Output the (x, y) coordinate of the center of the cell containing the given text.  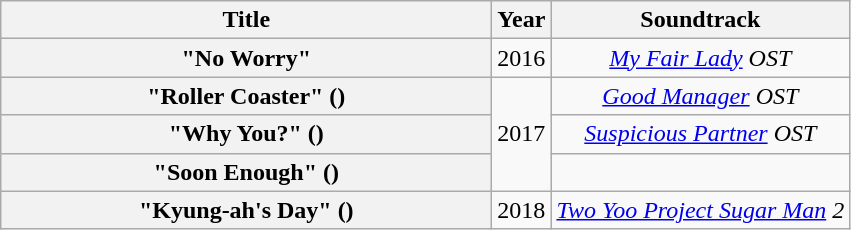
2016 (522, 58)
My Fair Lady OST (700, 58)
Good Manager OST (700, 96)
2018 (522, 210)
Year (522, 20)
"Why You?" () (246, 134)
Soundtrack (700, 20)
"Roller Coaster" () (246, 96)
"No Worry" (246, 58)
Two Yoo Project Sugar Man 2 (700, 210)
2017 (522, 134)
Suspicious Partner OST (700, 134)
Title (246, 20)
"Kyung-ah's Day" () (246, 210)
"Soon Enough" () (246, 172)
